Output the [X, Y] coordinate of the center of the cell containing the given text.  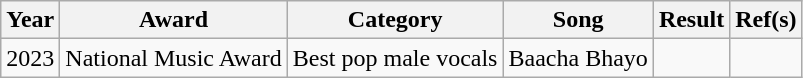
Category [395, 20]
Year [30, 20]
Baacha Bhayo [578, 58]
Best pop male vocals [395, 58]
Award [174, 20]
National Music Award [174, 58]
Result [691, 20]
2023 [30, 58]
Ref(s) [766, 20]
Song [578, 20]
